Determine the (x, y) coordinate at the center of the cell enclosing the given text.  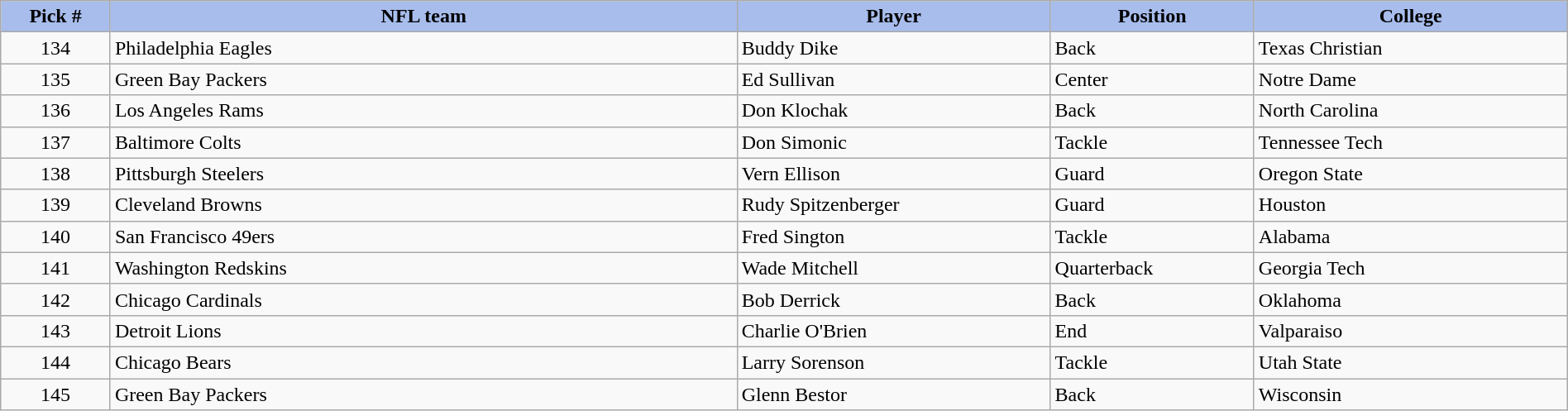
Alabama (1411, 237)
Rudy Spitzenberger (893, 205)
Valparaiso (1411, 331)
141 (56, 268)
143 (56, 331)
Cleveland Browns (423, 205)
Don Simonic (893, 142)
134 (56, 48)
Philadelphia Eagles (423, 48)
Pick # (56, 17)
Chicago Bears (423, 362)
Glenn Bestor (893, 394)
Position (1152, 17)
Don Klochak (893, 111)
Oregon State (1411, 174)
144 (56, 362)
Los Angeles Rams (423, 111)
Center (1152, 79)
Larry Sorenson (893, 362)
Georgia Tech (1411, 268)
142 (56, 299)
San Francisco 49ers (423, 237)
Ed Sullivan (893, 79)
Houston (1411, 205)
136 (56, 111)
Texas Christian (1411, 48)
Vern Ellison (893, 174)
Bob Derrick (893, 299)
Utah State (1411, 362)
Pittsburgh Steelers (423, 174)
Wisconsin (1411, 394)
Player (893, 17)
138 (56, 174)
Tennessee Tech (1411, 142)
Quarterback (1152, 268)
Fred Sington (893, 237)
145 (56, 394)
Buddy Dike (893, 48)
Detroit Lions (423, 331)
137 (56, 142)
Charlie O'Brien (893, 331)
135 (56, 79)
139 (56, 205)
Wade Mitchell (893, 268)
140 (56, 237)
Notre Dame (1411, 79)
Baltimore Colts (423, 142)
NFL team (423, 17)
Washington Redskins (423, 268)
End (1152, 331)
North Carolina (1411, 111)
Oklahoma (1411, 299)
Chicago Cardinals (423, 299)
College (1411, 17)
